Locate the cell with the specified text and output its (X, Y) center coordinate. 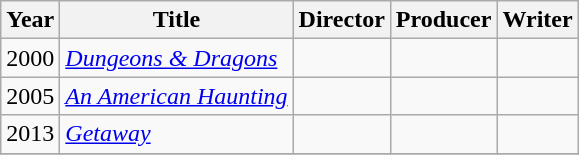
2005 (30, 96)
Director (342, 20)
2013 (30, 134)
Writer (538, 20)
Producer (444, 20)
Dungeons & Dragons (176, 58)
Year (30, 20)
An American Haunting (176, 96)
2000 (30, 58)
Title (176, 20)
Getaway (176, 134)
